Scan for the cell matching the given text and deliver its [x, y] coordinate at center. 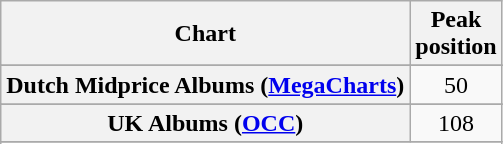
Dutch Midprice Albums (MegaCharts) [206, 85]
UK Albums (OCC) [206, 123]
Chart [206, 34]
108 [456, 123]
50 [456, 85]
Peakposition [456, 34]
